Detect which cell encompasses the target text, then output its (x, y) center coordinate. 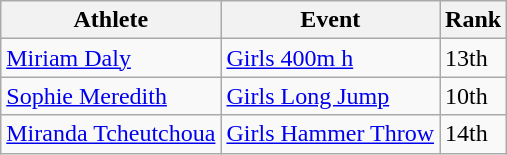
Rank (474, 20)
Event (330, 20)
10th (474, 96)
Miriam Daly (111, 58)
13th (474, 58)
Sophie Meredith (111, 96)
14th (474, 134)
Girls Long Jump (330, 96)
Miranda Tcheutchoua (111, 134)
Girls 400m h (330, 58)
Athlete (111, 20)
Girls Hammer Throw (330, 134)
